Output the (X, Y) coordinate of the center of the cell containing the given text.  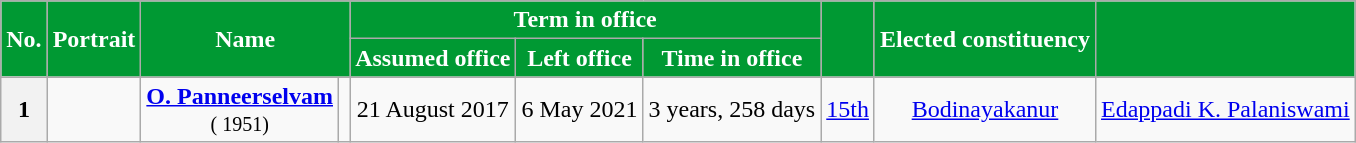
Bodinayakanur (984, 110)
21 August 2017 (433, 110)
6 May 2021 (580, 110)
Term in office (586, 20)
Assumed office (433, 58)
15th (848, 110)
Portrait (94, 39)
Name (246, 39)
No. (24, 39)
Elected constituency (984, 39)
O. Panneerselvam( 1951) (240, 110)
1 (24, 110)
Edappadi K. Palaniswami (1226, 110)
Time in office (732, 58)
3 years, 258 days (732, 110)
Left office (580, 58)
